Extract the (x, y) coordinate from the center of the cell holding the provided text.  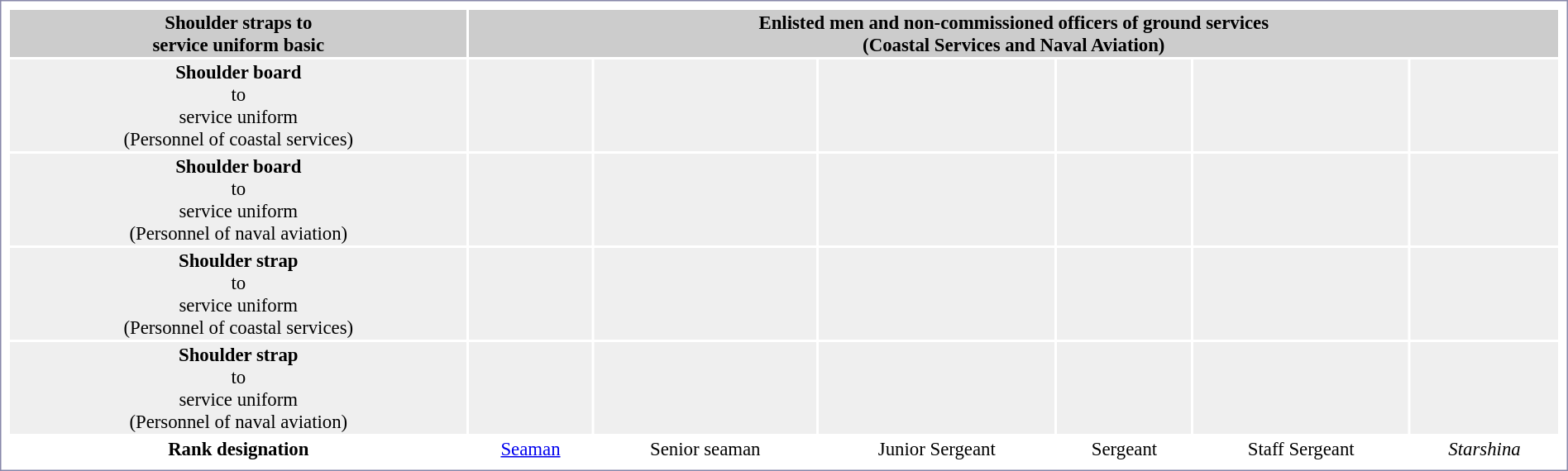
Starshina (1484, 449)
Junior Sergeant (936, 449)
Shoulder straps toservice uniform basic (238, 33)
Rank designation (238, 449)
Shoulder straptoservice uniform(Personnel of coastal services) (238, 294)
Staff Sergeant (1301, 449)
Sergeant (1124, 449)
Shoulder straptoservice uniform(Personnel of naval aviation) (238, 388)
Shoulder boardtoservice uniform(Personnel of naval aviation) (238, 200)
Shoulder boardtoservice uniform(Personnel of coastal services) (238, 106)
Senior seaman (705, 449)
Seaman (531, 449)
Enlisted men and non-commissioned officers of ground services(Coastal Services and Naval Aviation) (1014, 33)
